Locate the cell with the specified text and output its (X, Y) center coordinate. 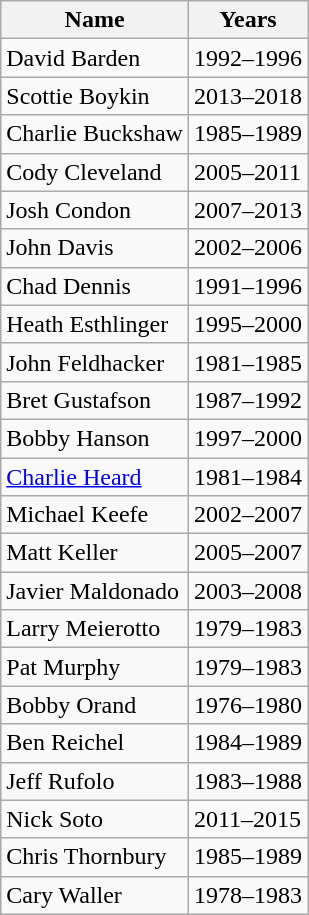
2002–2006 (248, 248)
1981–1985 (248, 362)
Matt Keller (95, 553)
Chad Dennis (95, 286)
Nick Soto (95, 819)
Cody Cleveland (95, 172)
1997–2000 (248, 438)
1991–1996 (248, 286)
1987–1992 (248, 400)
1983–1988 (248, 781)
1981–1984 (248, 477)
Charlie Heard (95, 477)
2002–2007 (248, 515)
Charlie Buckshaw (95, 134)
1984–1989 (248, 743)
1992–1996 (248, 58)
Josh Condon (95, 210)
2013–2018 (248, 96)
1976–1980 (248, 705)
2011–2015 (248, 819)
John Feldhacker (95, 362)
John Davis (95, 248)
1978–1983 (248, 895)
Bobby Orand (95, 705)
Ben Reichel (95, 743)
Scottie Boykin (95, 96)
Larry Meierotto (95, 629)
Bobby Hanson (95, 438)
2005–2011 (248, 172)
Michael Keefe (95, 515)
2003–2008 (248, 591)
Cary Waller (95, 895)
Pat Murphy (95, 667)
Years (248, 20)
Chris Thornbury (95, 857)
Bret Gustafson (95, 400)
2007–2013 (248, 210)
Name (95, 20)
Jeff Rufolo (95, 781)
Javier Maldonado (95, 591)
David Barden (95, 58)
Heath Esthlinger (95, 324)
1995–2000 (248, 324)
2005–2007 (248, 553)
